Find where the given text appears and provide that cell's center as (X, Y) coordinate. 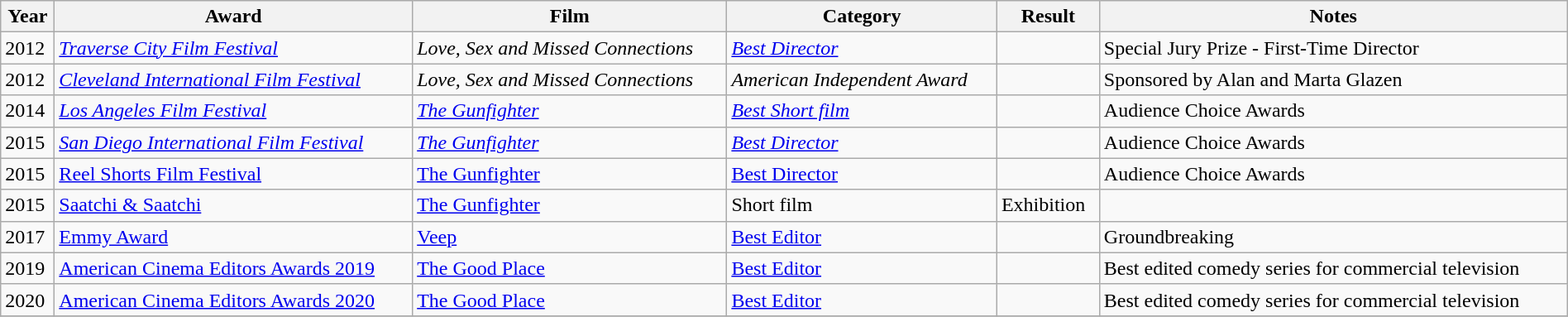
American Cinema Editors Awards 2019 (233, 268)
Exhibition (1048, 205)
Saatchi & Saatchi (233, 205)
Sponsored by Alan and Marta Glazen (1333, 79)
Category (862, 17)
Reel Shorts Film Festival (233, 174)
American Cinema Editors Awards 2020 (233, 300)
Cleveland International Film Festival (233, 79)
Short film (862, 205)
Award (233, 17)
2020 (28, 300)
Notes (1333, 17)
2014 (28, 111)
Film (570, 17)
Groundbreaking (1333, 237)
Best Short film (862, 111)
Year (28, 17)
American Independent Award (862, 79)
Emmy Award (233, 237)
Los Angeles Film Festival (233, 111)
2017 (28, 237)
San Diego International Film Festival (233, 142)
2019 (28, 268)
Result (1048, 17)
Veep (570, 237)
Special Jury Prize - First-Time Director (1333, 48)
Traverse City Film Festival (233, 48)
